For the text-containing cell, return its midpoint in [x, y] coordinate format. 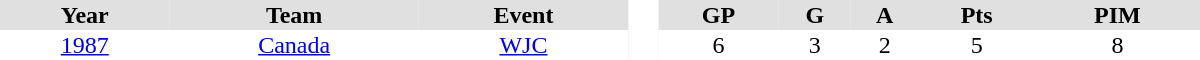
3 [815, 45]
PIM [1118, 15]
5 [976, 45]
Year [85, 15]
G [815, 15]
A [885, 15]
Event [524, 15]
WJC [524, 45]
Canada [294, 45]
Pts [976, 15]
GP [718, 15]
2 [885, 45]
Team [294, 15]
8 [1118, 45]
6 [718, 45]
1987 [85, 45]
